Provide the [X, Y] coordinate of the cell's center where the given text is located.  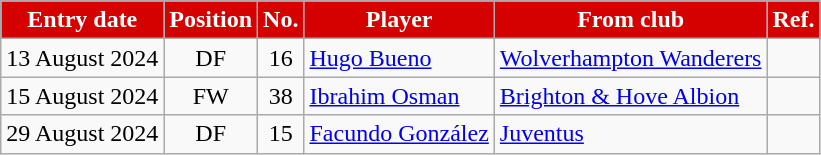
15 August 2024 [82, 96]
From club [630, 20]
Entry date [82, 20]
15 [281, 134]
Brighton & Hove Albion [630, 96]
Facundo González [399, 134]
Position [211, 20]
FW [211, 96]
Player [399, 20]
Juventus [630, 134]
13 August 2024 [82, 58]
Hugo Bueno [399, 58]
Ref. [794, 20]
No. [281, 20]
38 [281, 96]
Ibrahim Osman [399, 96]
16 [281, 58]
29 August 2024 [82, 134]
Wolverhampton Wanderers [630, 58]
